Return [x, y] of the center of cell containing provided text 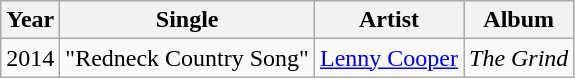
The Grind [519, 58]
"Redneck Country Song" [188, 58]
2014 [30, 58]
Year [30, 20]
Single [188, 20]
Album [519, 20]
Lenny Cooper [388, 58]
Artist [388, 20]
